From the cell containing the given text, extract its center point as [X, Y] coordinate. 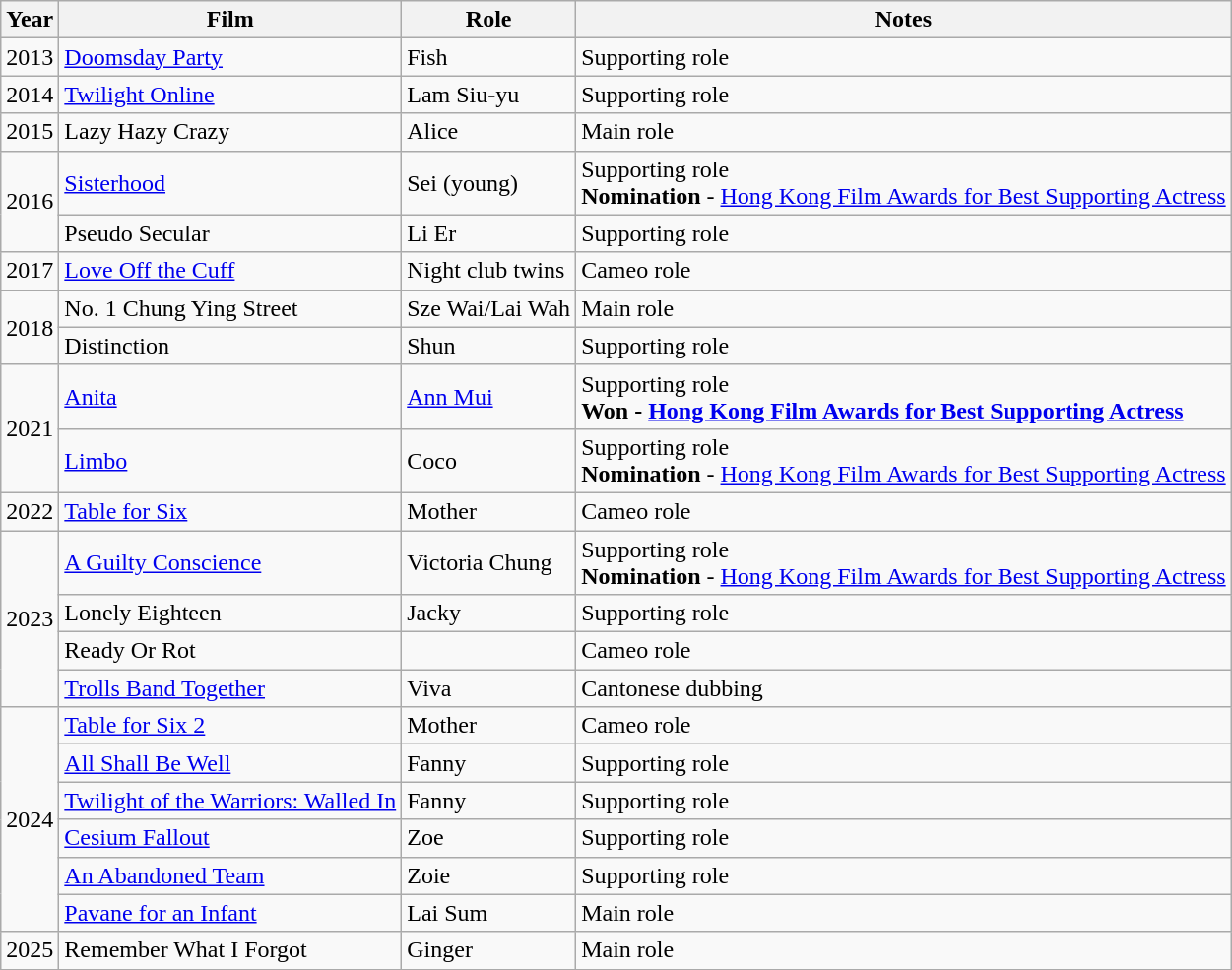
No. 1 Chung Ying Street [230, 308]
2024 [30, 819]
All Shall Be Well [230, 763]
Cesium Fallout [230, 838]
Pseudo Secular [230, 233]
2017 [30, 271]
2021 [30, 428]
Lonely Eighteen [230, 614]
Viva [488, 688]
Jacky [488, 614]
Zoe [488, 838]
An Abandoned Team [230, 875]
2014 [30, 95]
Anita [230, 396]
Li Er [488, 233]
2025 [30, 950]
Notes [904, 20]
Film [230, 20]
Night club twins [488, 271]
Cantonese dubbing [904, 688]
Remember What I Forgot [230, 950]
Year [30, 20]
2013 [30, 57]
Supporting role Won - Hong Kong Film Awards for Best Supporting Actress [904, 396]
2018 [30, 327]
Sze Wai/Lai Wah [488, 308]
2023 [30, 618]
Table for Six [230, 511]
Table for Six 2 [230, 726]
Victoria Chung [488, 561]
Doomsday Party [230, 57]
Alice [488, 132]
Twilight of the Warriors: Walled In [230, 801]
2016 [30, 201]
A Guilty Conscience [230, 561]
Sisterhood [230, 183]
Ginger [488, 950]
Pavane for an Infant [230, 913]
Distinction [230, 346]
Zoie [488, 875]
Limbo [230, 461]
Lazy Hazy Crazy [230, 132]
Lam Siu-yu [488, 95]
Shun [488, 346]
Fish [488, 57]
Twilight Online [230, 95]
Role [488, 20]
Ann Mui [488, 396]
Trolls Band Together [230, 688]
Love Off the Cuff [230, 271]
Coco [488, 461]
Supporting role Nomination - Hong Kong Film Awards for Best Supporting Actress [904, 461]
Lai Sum [488, 913]
2015 [30, 132]
Sei (young) [488, 183]
Ready Or Rot [230, 651]
2022 [30, 511]
